Provide the [x, y] coordinate of the cell's center where the given text is located.  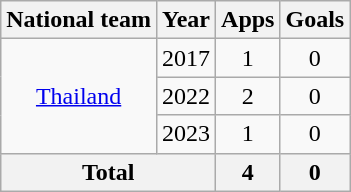
2023 [186, 134]
Thailand [79, 96]
2022 [186, 96]
National team [79, 20]
Apps [248, 20]
2 [248, 96]
Year [186, 20]
Goals [315, 20]
Total [108, 172]
2017 [186, 58]
4 [248, 172]
